Determine the (X, Y) coordinate at the center of the cell enclosing the given text.  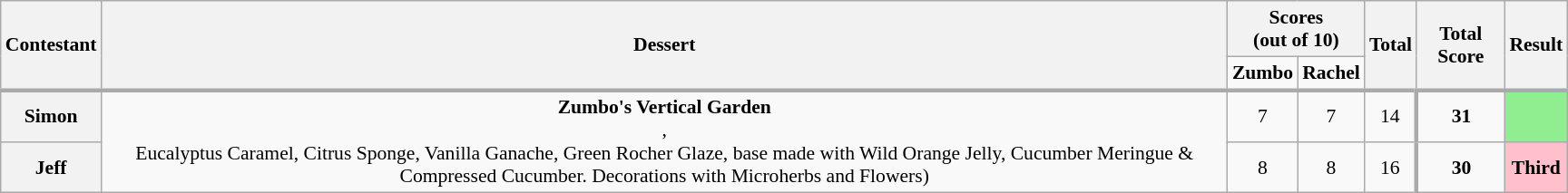
Scores(out of 10) (1296, 29)
Dessert (664, 45)
Contestant (51, 45)
16 (1390, 168)
14 (1390, 116)
Total (1390, 45)
Result (1535, 45)
Simon (51, 116)
Jeff (51, 168)
Zumbo (1263, 72)
Third (1535, 168)
Total Score (1461, 45)
Rachel (1331, 72)
30 (1461, 168)
31 (1461, 116)
